Output the (x, y) coordinate of the center of the cell containing the given text.  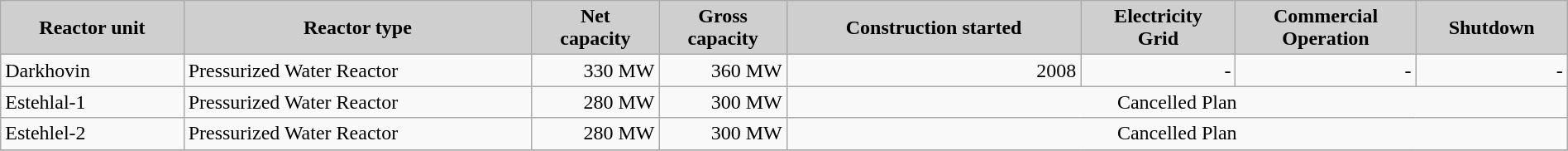
Estehlel-2 (93, 134)
Reactor type (357, 28)
360 MW (723, 71)
Reactor unit (93, 28)
Estehlal-1 (93, 102)
Netcapacity (595, 28)
330 MW (595, 71)
Shutdown (1492, 28)
Construction started (934, 28)
Grosscapacity (723, 28)
ElectricityGrid (1158, 28)
2008 (934, 71)
Darkhovin (93, 71)
CommercialOperation (1326, 28)
